Identify which cell holds the provided text, then report its (X, Y) central coordinate. 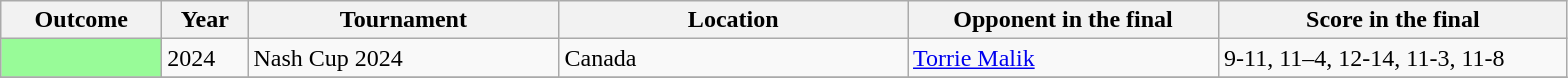
Score in the final (1394, 20)
Opponent in the final (1064, 20)
Location (734, 20)
Year (205, 20)
9-11, 11–4, 12-14, 11-3, 11-8 (1394, 58)
Outcome (82, 20)
2024 (205, 58)
Nash Cup 2024 (404, 58)
Torrie Malik (1064, 58)
Canada (734, 58)
Tournament (404, 20)
